Search for the cell housing the specified text and yield its (x, y) center coordinate. 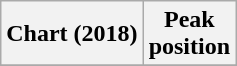
Peakposition (189, 34)
Chart (2018) (72, 34)
